Find where the given text appears and provide that cell's center as (X, Y) coordinate. 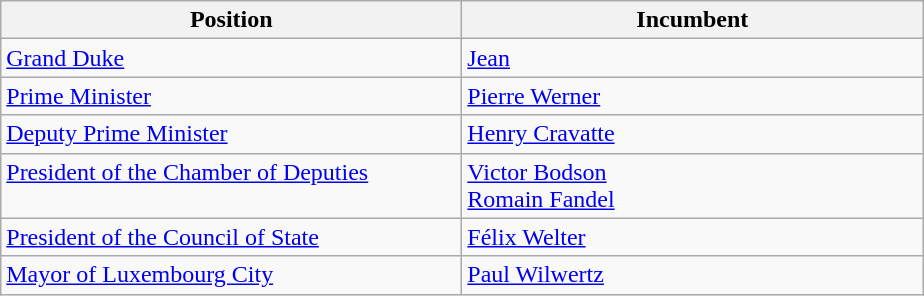
Grand Duke (232, 58)
Mayor of Luxembourg City (232, 275)
Prime Minister (232, 96)
Félix Welter (692, 237)
Victor Bodson Romain Fandel (692, 186)
Henry Cravatte (692, 134)
Jean (692, 58)
Deputy Prime Minister (232, 134)
Paul Wilwertz (692, 275)
President of the Council of State (232, 237)
Incumbent (692, 20)
President of the Chamber of Deputies (232, 186)
Pierre Werner (692, 96)
Position (232, 20)
